Scan for the cell matching the given text and deliver its [X, Y] coordinate at center. 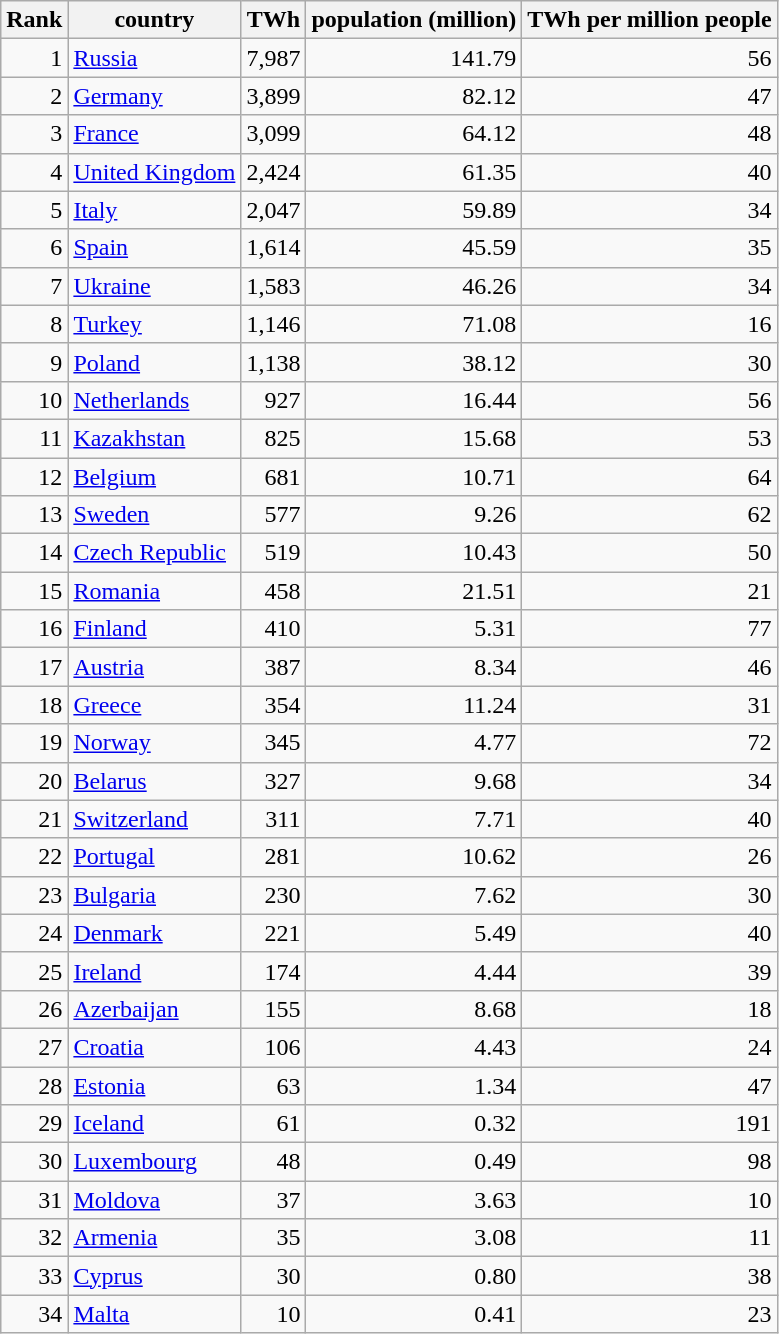
3 [34, 134]
Norway [154, 743]
4.44 [414, 971]
Switzerland [154, 819]
1,146 [274, 324]
32 [34, 1238]
6 [34, 248]
29 [34, 1124]
Spain [154, 248]
155 [274, 1009]
61.35 [414, 172]
Netherlands [154, 400]
population (million) [414, 20]
Portugal [154, 857]
Germany [154, 96]
5.31 [414, 629]
327 [274, 781]
230 [274, 895]
53 [650, 438]
Azerbaijan [154, 1009]
38 [650, 1276]
63 [274, 1085]
62 [650, 515]
410 [274, 629]
16.44 [414, 400]
TWh [274, 20]
Austria [154, 667]
14 [34, 553]
5 [34, 210]
7.71 [414, 819]
13 [34, 515]
Italy [154, 210]
10.62 [414, 857]
United Kingdom [154, 172]
9 [34, 362]
927 [274, 400]
4.43 [414, 1047]
82.12 [414, 96]
61 [274, 1124]
20 [34, 781]
45.59 [414, 248]
4 [34, 172]
458 [274, 591]
25 [34, 971]
15.68 [414, 438]
141.79 [414, 58]
Iceland [154, 1124]
46.26 [414, 286]
354 [274, 705]
681 [274, 477]
8.68 [414, 1009]
37 [274, 1200]
98 [650, 1162]
Romania [154, 591]
France [154, 134]
77 [650, 629]
1 [34, 58]
519 [274, 553]
Belgium [154, 477]
387 [274, 667]
9.26 [414, 515]
174 [274, 971]
10.43 [414, 553]
3.08 [414, 1238]
Sweden [154, 515]
19 [34, 743]
country [154, 20]
9.68 [414, 781]
64 [650, 477]
3.63 [414, 1200]
39 [650, 971]
12 [34, 477]
Russia [154, 58]
5.49 [414, 933]
72 [650, 743]
33 [34, 1276]
Kazakhstan [154, 438]
Ukraine [154, 286]
Bulgaria [154, 895]
1,614 [274, 248]
7,987 [274, 58]
4.77 [414, 743]
Luxembourg [154, 1162]
7 [34, 286]
2,424 [274, 172]
59.89 [414, 210]
Belarus [154, 781]
Moldova [154, 1200]
8.34 [414, 667]
1,583 [274, 286]
15 [34, 591]
11.24 [414, 705]
Turkey [154, 324]
106 [274, 1047]
22 [34, 857]
50 [650, 553]
71.08 [414, 324]
38.12 [414, 362]
345 [274, 743]
1,138 [274, 362]
Ireland [154, 971]
21.51 [414, 591]
Rank [34, 20]
Czech Republic [154, 553]
8 [34, 324]
577 [274, 515]
Armenia [154, 1238]
Poland [154, 362]
311 [274, 819]
Finland [154, 629]
2 [34, 96]
3,099 [274, 134]
Malta [154, 1314]
Cyprus [154, 1276]
3,899 [274, 96]
27 [34, 1047]
TWh per million people [650, 20]
0.41 [414, 1314]
2,047 [274, 210]
825 [274, 438]
Croatia [154, 1047]
28 [34, 1085]
Greece [154, 705]
191 [650, 1124]
281 [274, 857]
1.34 [414, 1085]
46 [650, 667]
64.12 [414, 134]
0.80 [414, 1276]
0.49 [414, 1162]
221 [274, 933]
Denmark [154, 933]
10.71 [414, 477]
17 [34, 667]
7.62 [414, 895]
0.32 [414, 1124]
Estonia [154, 1085]
